Capture the cell that displays the provided text and extract its [X, Y] central coordinate. 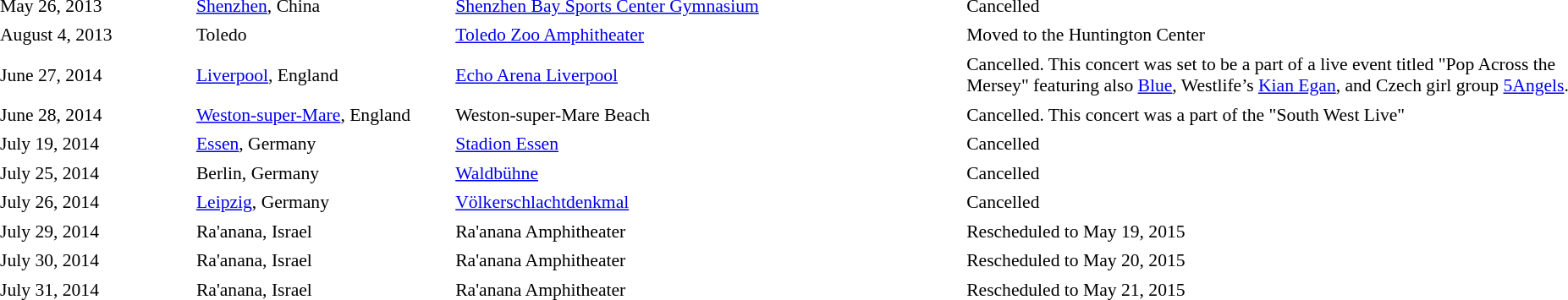
Stadion Essen [707, 144]
Toledo Zoo Amphitheater [707, 35]
Essen, Germany [322, 144]
Waldbühne [707, 173]
Völkerschlachtdenkmal [707, 203]
Berlin, Germany [322, 173]
Echo Arena Liverpool [707, 74]
Toledo [322, 35]
Weston-super-Mare Beach [707, 115]
Liverpool, England [322, 74]
Weston-super-Mare, England [322, 115]
Leipzig, Germany [322, 203]
